Search for the cell housing the specified text and yield its (x, y) center coordinate. 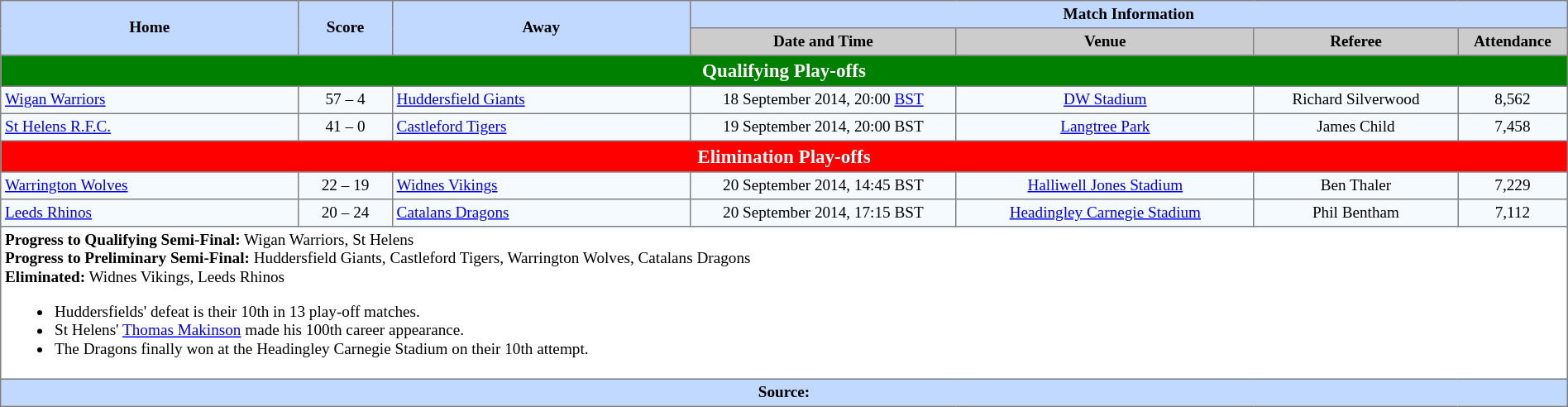
Huddersfield Giants (541, 99)
Catalans Dragons (541, 213)
7,229 (1513, 185)
Richard Silverwood (1355, 99)
Source: (784, 392)
Date and Time (823, 41)
Wigan Warriors (150, 99)
7,458 (1513, 127)
19 September 2014, 20:00 BST (823, 127)
Headingley Carnegie Stadium (1105, 213)
St Helens R.F.C. (150, 127)
Match Information (1128, 15)
20 September 2014, 14:45 BST (823, 185)
Home (150, 28)
James Child (1355, 127)
Ben Thaler (1355, 185)
Referee (1355, 41)
57 – 4 (346, 99)
22 – 19 (346, 185)
Castleford Tigers (541, 127)
7,112 (1513, 213)
Venue (1105, 41)
Qualifying Play-offs (784, 71)
DW Stadium (1105, 99)
Elimination Play-offs (784, 156)
Score (346, 28)
41 – 0 (346, 127)
Leeds Rhinos (150, 213)
20 – 24 (346, 213)
Widnes Vikings (541, 185)
Attendance (1513, 41)
Halliwell Jones Stadium (1105, 185)
18 September 2014, 20:00 BST (823, 99)
8,562 (1513, 99)
20 September 2014, 17:15 BST (823, 213)
Phil Bentham (1355, 213)
Langtree Park (1105, 127)
Away (541, 28)
Warrington Wolves (150, 185)
